Determine the [X, Y] coordinate at the center of the cell enclosing the given text.  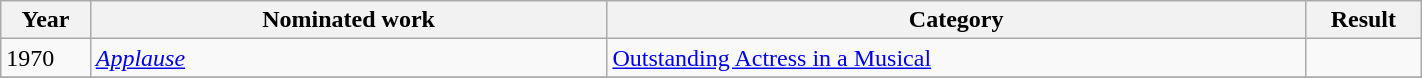
Result [1363, 20]
Applause [348, 58]
Category [956, 20]
Outstanding Actress in a Musical [956, 58]
Year [46, 20]
Nominated work [348, 20]
1970 [46, 58]
